Return the [x, y] coordinate for the center point of the cell that contains the specified text.  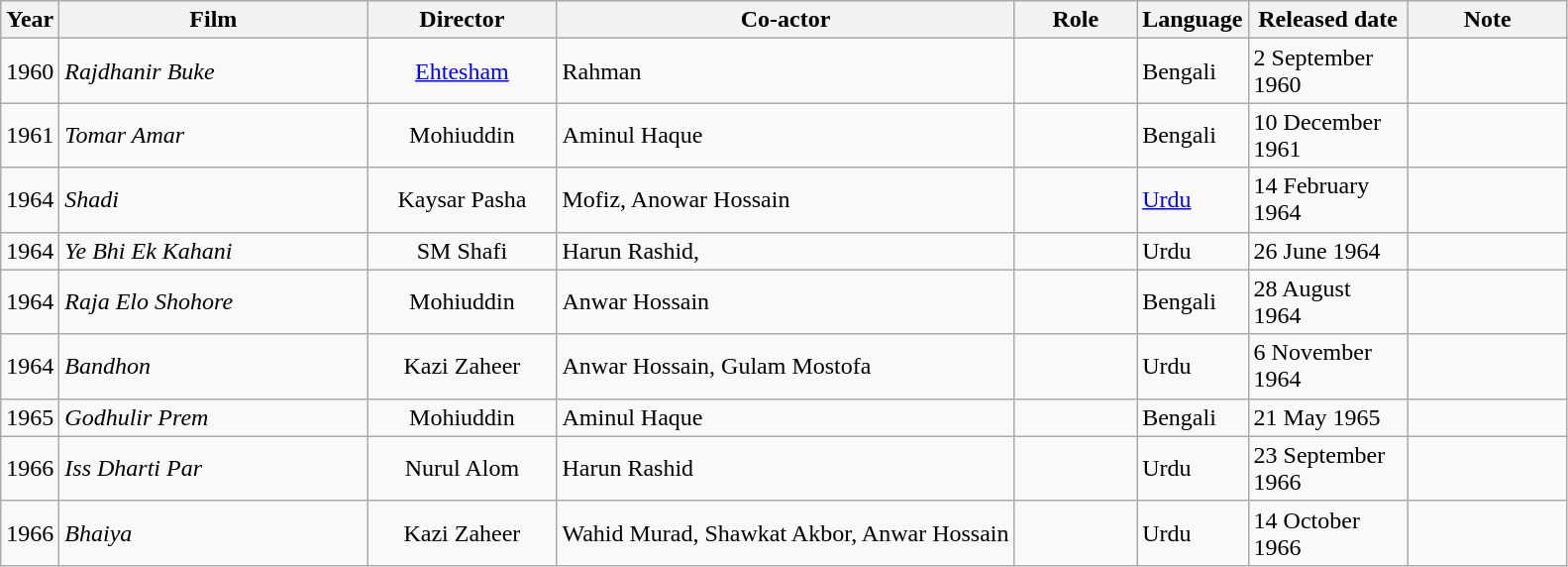
28 August 1964 [1327, 301]
Kaysar Pasha [462, 200]
Note [1488, 20]
Wahid Murad, Shawkat Akbor, Anwar Hossain [785, 533]
14 February 1964 [1327, 200]
Harun Rashid [785, 468]
Nurul Alom [462, 468]
Iss Dharti Par [214, 468]
Ye Bhi Ek Kahani [214, 251]
Rahman [785, 71]
14 October 1966 [1327, 533]
Anwar Hossain, Gulam Mostofa [785, 367]
26 June 1964 [1327, 251]
2 September 1960 [1327, 71]
1960 [30, 71]
Ehtesham [462, 71]
Bhaiya [214, 533]
Film [214, 20]
21 May 1965 [1327, 417]
Co-actor [785, 20]
Shadi [214, 200]
Year [30, 20]
Harun Rashid, [785, 251]
Rajdhanir Buke [214, 71]
Anwar Hossain [785, 301]
Raja Elo Shohore [214, 301]
Released date [1327, 20]
1961 [30, 135]
SM Shafi [462, 251]
Godhulir Prem [214, 417]
6 November 1964 [1327, 367]
23 September 1966 [1327, 468]
Mofiz, Anowar Hossain [785, 200]
Director [462, 20]
Tomar Amar [214, 135]
Bandhon [214, 367]
Language [1193, 20]
10 December 1961 [1327, 135]
1965 [30, 417]
Role [1076, 20]
